Pinpoint the cell where the given text exists, returning its (x, y) midpoint coordinate. 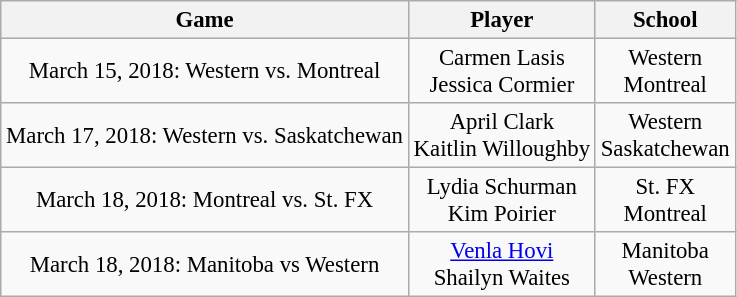
March 15, 2018: Western vs. Montreal (205, 72)
Venla HoviShailyn Waites (502, 264)
March 17, 2018: Western vs. Saskatchewan (205, 136)
ManitobaWestern (665, 264)
Game (205, 20)
St. FXMontreal (665, 200)
March 18, 2018: Montreal vs. St. FX (205, 200)
Western Saskatchewan (665, 136)
March 18, 2018: Manitoba vs Western (205, 264)
Lydia SchurmanKim Poirier (502, 200)
WesternMontreal (665, 72)
April Clark Kaitlin Willoughby (502, 136)
Carmen Lasis Jessica Cormier (502, 72)
School (665, 20)
Player (502, 20)
